Determine the [X, Y] coordinate at the center of the cell enclosing the given text.  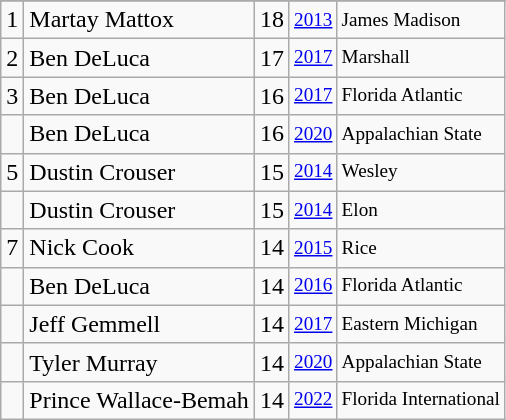
Wesley [420, 172]
3 [12, 96]
James Madison [420, 20]
Marshall [420, 58]
Tyler Murray [140, 362]
2 [12, 58]
2015 [313, 248]
2016 [313, 286]
Prince Wallace-Bemah [140, 400]
Elon [420, 210]
7 [12, 248]
Martay Mattox [140, 20]
5 [12, 172]
1 [12, 20]
Rice [420, 248]
Florida International [420, 400]
2013 [313, 20]
Eastern Michigan [420, 324]
Jeff Gemmell [140, 324]
17 [272, 58]
2022 [313, 400]
18 [272, 20]
Nick Cook [140, 248]
